Output the (x, y) coordinate of the center of the cell containing the given text.  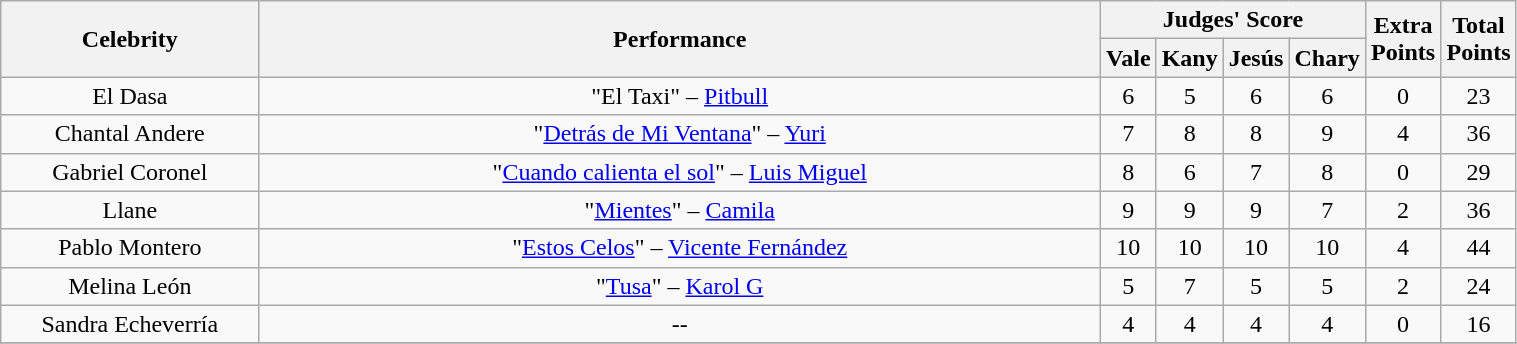
44 (1478, 248)
24 (1478, 286)
23 (1478, 96)
Chary (1327, 58)
-- (680, 324)
"Tusa" – Karol G (680, 286)
Performance (680, 39)
Total Points (1478, 39)
16 (1478, 324)
Extra Points (1403, 39)
Kany (1190, 58)
Llane (130, 210)
Jesús (1256, 58)
"Mientes" – Camila (680, 210)
"Estos Celos" – Vicente Fernández (680, 248)
Vale (1129, 58)
"Cuando calienta el sol" – Luis Miguel (680, 172)
Pablo Montero (130, 248)
Chantal Andere (130, 134)
"Detrás de Mi Ventana" – Yuri (680, 134)
"El Taxi" – Pitbull (680, 96)
29 (1478, 172)
El Dasa (130, 96)
Melina León (130, 286)
Sandra Echeverría (130, 324)
Gabriel Coronel (130, 172)
Judges' Score (1234, 20)
Celebrity (130, 39)
